Extract the [x, y] coordinate from the center of the cell holding the provided text.  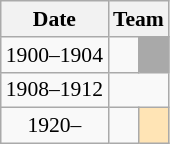
1908–1912 [54, 90]
1920– [54, 126]
Team [138, 19]
Date [54, 19]
1900–1904 [54, 55]
